From the cell containing the given text, extract its center point as [X, Y] coordinate. 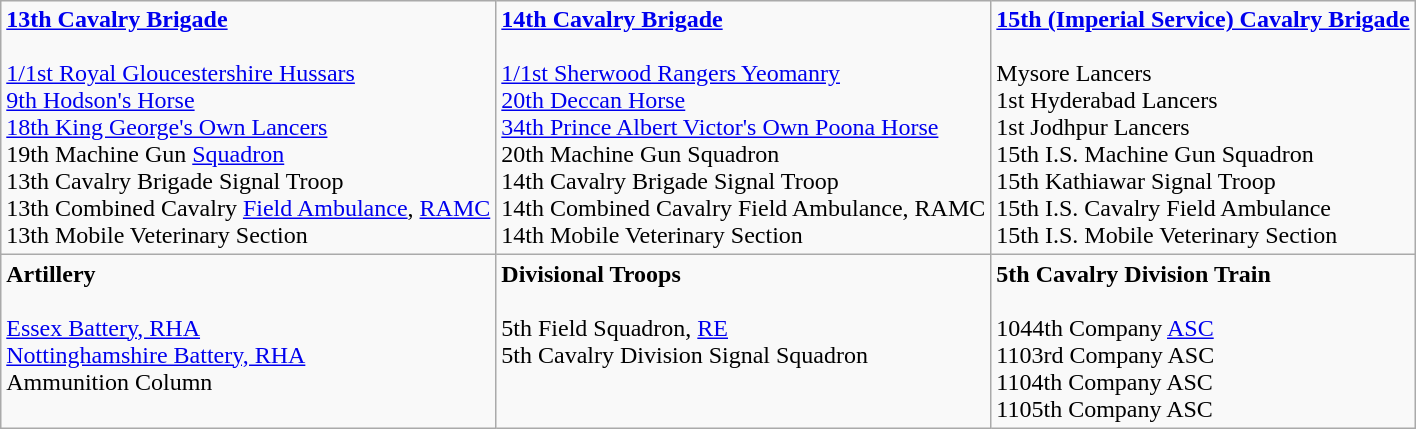
Divisional Troops5th Field Squadron, RE 5th Cavalry Division Signal Squadron [744, 342]
5th Cavalry Division Train1044th Company ASC 1103rd Company ASC 1104th Company ASC 1105th Company ASC [1203, 342]
ArtilleryEssex Battery, RHA Nottinghamshire Battery, RHA Ammunition Column [248, 342]
